Determine the [x, y] coordinate at the center of the cell enclosing the given text.  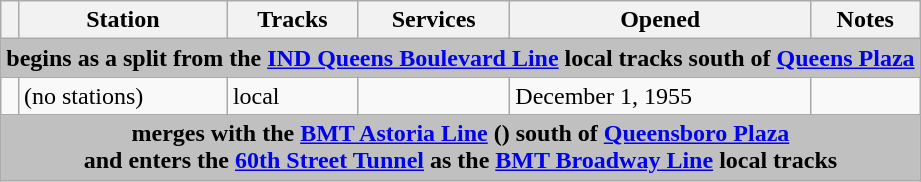
merges with the BMT Astoria Line () south of Queensboro Plazaand enters the 60th Street Tunnel as the BMT Broadway Line local tracks [460, 148]
December 1, 1955 [660, 96]
local [292, 96]
Opened [660, 20]
Services [434, 20]
Station [122, 20]
(no stations) [122, 96]
begins as a split from the IND Queens Boulevard Line local tracks south of Queens Plaza [460, 58]
Notes [865, 20]
Tracks [292, 20]
